From the cell containing the given text, extract its center point as [X, Y] coordinate. 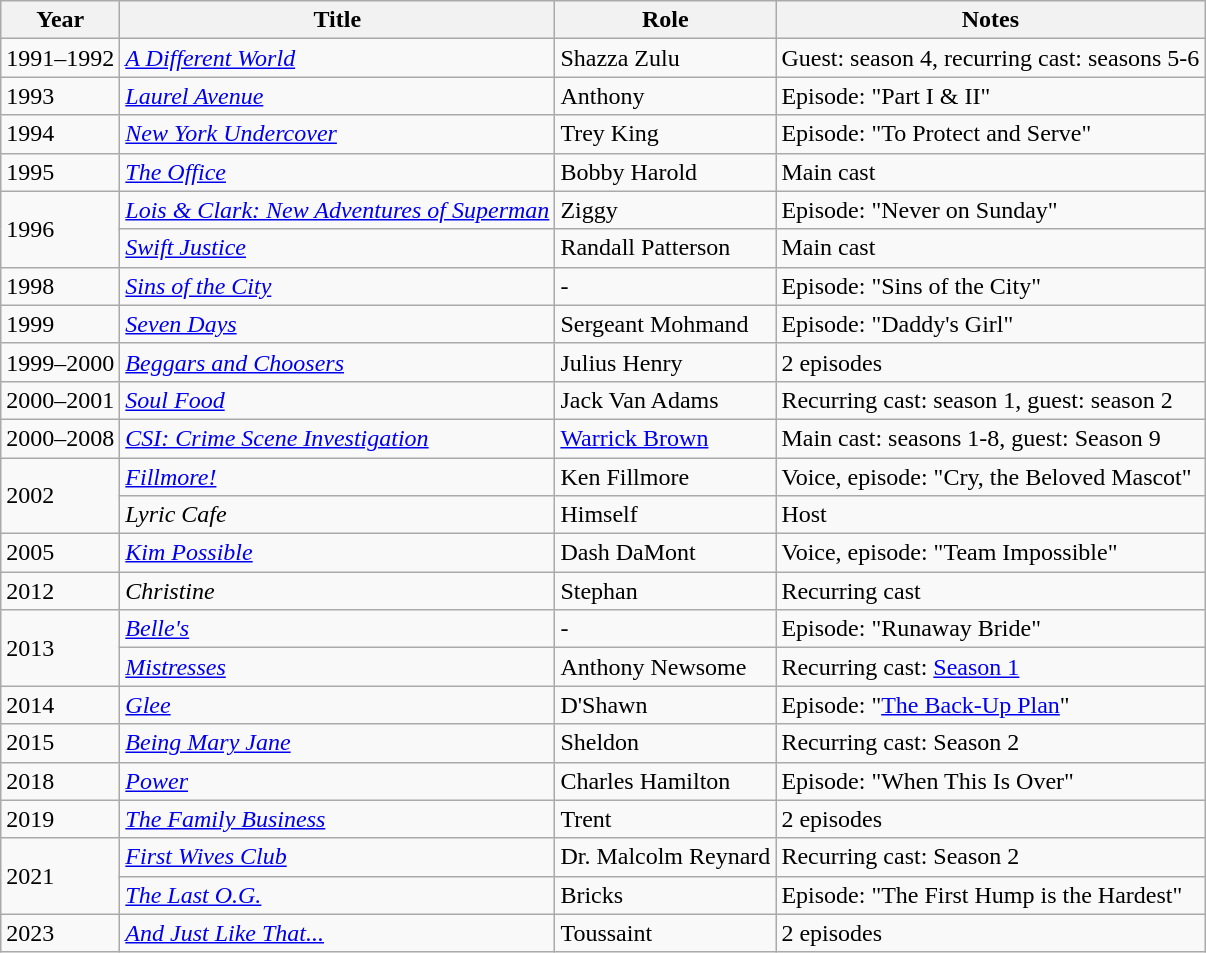
2023 [60, 933]
Swift Justice [338, 248]
1999–2000 [60, 362]
Sergeant Mohmand [666, 324]
Power [338, 781]
Christine [338, 591]
Notes [990, 20]
The Last O.G. [338, 895]
Main cast: seasons 1-8, guest: Season 9 [990, 438]
Warrick Brown [666, 438]
Jack Van Adams [666, 400]
Julius Henry [666, 362]
D'Shawn [666, 705]
2000–2008 [60, 438]
1998 [60, 286]
Glee [338, 705]
Stephan [666, 591]
Episode: "Sins of the City" [990, 286]
Episode: "To Protect and Serve" [990, 134]
Toussaint [666, 933]
Shazza Zulu [666, 58]
Randall Patterson [666, 248]
Episode: "Runaway Bride" [990, 629]
Episode: "When This Is Over" [990, 781]
Belle's [338, 629]
Anthony Newsome [666, 667]
Host [990, 515]
2005 [60, 553]
2014 [60, 705]
A Different World [338, 58]
The Family Business [338, 819]
1996 [60, 229]
1991–1992 [60, 58]
Guest: season 4, recurring cast: seasons 5-6 [990, 58]
Role [666, 20]
Episode: "The First Hump is the Hardest" [990, 895]
Anthony [666, 96]
1999 [60, 324]
New York Undercover [338, 134]
1994 [60, 134]
2015 [60, 743]
2000–2001 [60, 400]
Sheldon [666, 743]
Episode: "The Back-Up Plan" [990, 705]
Year [60, 20]
Sins of the City [338, 286]
Dr. Malcolm Reynard [666, 857]
2012 [60, 591]
First Wives Club [338, 857]
1993 [60, 96]
Recurring cast [990, 591]
Charles Hamilton [666, 781]
Title [338, 20]
Lyric Cafe [338, 515]
Beggars and Choosers [338, 362]
Lois & Clark: New Adventures of Superman [338, 210]
1995 [60, 172]
Being Mary Jane [338, 743]
Soul Food [338, 400]
Trey King [666, 134]
Bricks [666, 895]
And Just Like That... [338, 933]
CSI: Crime Scene Investigation [338, 438]
Recurring cast: Season 1 [990, 667]
The Office [338, 172]
Trent [666, 819]
Bobby Harold [666, 172]
Voice, episode: "Cry, the Beloved Mascot" [990, 477]
Laurel Avenue [338, 96]
2002 [60, 496]
Fillmore! [338, 477]
Seven Days [338, 324]
Episode: "Daddy's Girl" [990, 324]
Recurring cast: season 1, guest: season 2 [990, 400]
Kim Possible [338, 553]
2021 [60, 876]
Ziggy [666, 210]
Episode: "Part I & II" [990, 96]
2019 [60, 819]
Mistresses [338, 667]
Himself [666, 515]
2018 [60, 781]
Dash DaMont [666, 553]
Voice, episode: "Team Impossible" [990, 553]
Episode: "Never on Sunday" [990, 210]
Ken Fillmore [666, 477]
2013 [60, 648]
